Capture the cell that displays the provided text and extract its (X, Y) central coordinate. 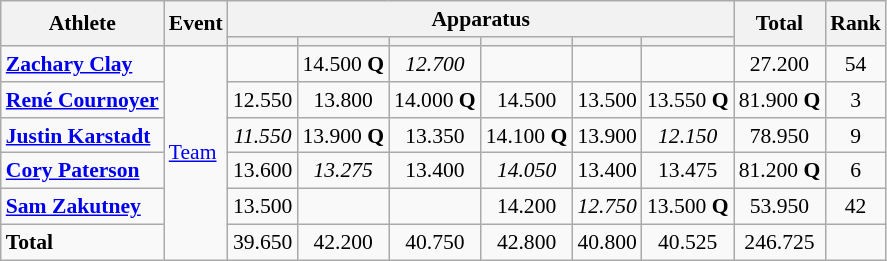
14.100 Q (527, 136)
81.200 Q (780, 171)
42.200 (343, 243)
Athlete (82, 24)
12.150 (688, 136)
11.550 (262, 136)
Cory Paterson (82, 171)
13.275 (343, 171)
40.525 (688, 243)
27.200 (780, 64)
53.950 (780, 207)
12.550 (262, 100)
12.750 (606, 207)
Zachary Clay (82, 64)
14.500 Q (343, 64)
13.900 Q (343, 136)
13.800 (343, 100)
13.550 Q (688, 100)
Team (196, 153)
40.800 (606, 243)
6 (856, 171)
René Cournoyer (82, 100)
3 (856, 100)
14.500 (527, 100)
42.800 (527, 243)
13.350 (435, 136)
Event (196, 24)
40.750 (435, 243)
Justin Karstadt (82, 136)
14.050 (527, 171)
39.650 (262, 243)
78.950 (780, 136)
42 (856, 207)
Sam Zakutney (82, 207)
246.725 (780, 243)
Apparatus (481, 19)
54 (856, 64)
12.700 (435, 64)
13.475 (688, 171)
13.600 (262, 171)
81.900 Q (780, 100)
14.000 Q (435, 100)
Rank (856, 24)
13.500 Q (688, 207)
13.900 (606, 136)
14.200 (527, 207)
9 (856, 136)
